For the text-containing cell, return its midpoint in (x, y) coordinate format. 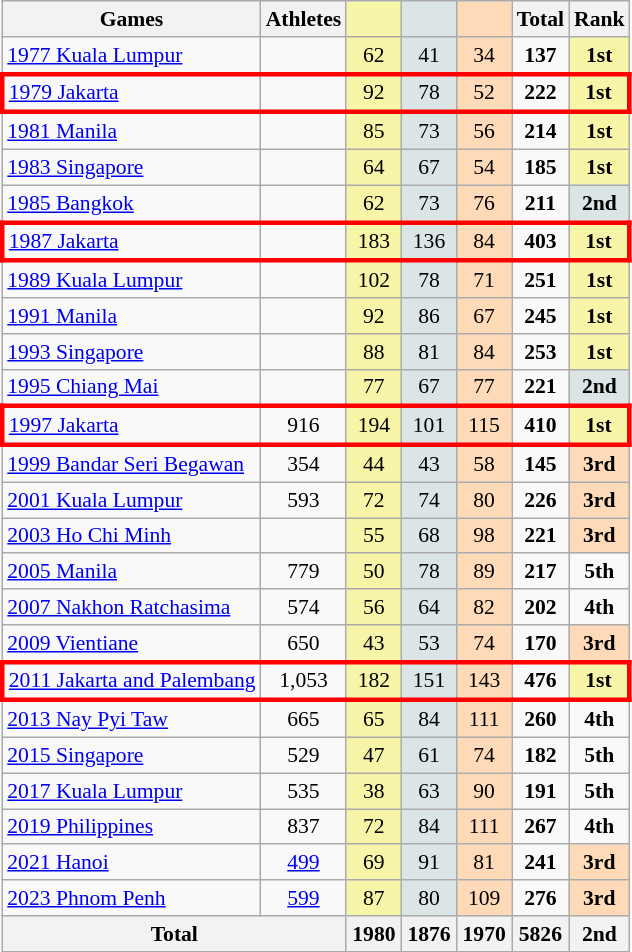
89 (484, 572)
354 (304, 464)
34 (484, 56)
55 (374, 536)
2011 Jakarta and Palembang (131, 682)
87 (374, 898)
217 (540, 572)
69 (374, 863)
2005 Manila (131, 572)
1983 Singapore (131, 168)
Rank (600, 19)
211 (540, 204)
170 (540, 644)
90 (484, 791)
267 (540, 827)
53 (428, 644)
Athletes (304, 19)
650 (304, 644)
1,053 (304, 682)
109 (484, 898)
2019 Philippines (131, 827)
101 (428, 426)
1997 Jakarta (131, 426)
779 (304, 572)
1989 Kuala Lumpur (131, 280)
1993 Singapore (131, 352)
226 (540, 500)
136 (428, 242)
260 (540, 720)
52 (484, 94)
403 (540, 242)
145 (540, 464)
1991 Manila (131, 316)
38 (374, 791)
41 (428, 56)
115 (484, 426)
58 (484, 464)
410 (540, 426)
185 (540, 168)
535 (304, 791)
222 (540, 94)
1980 (374, 934)
151 (428, 682)
529 (304, 756)
1981 Manila (131, 132)
65 (374, 720)
245 (540, 316)
2021 Hanoi (131, 863)
214 (540, 132)
2013 Nay Pyi Taw (131, 720)
916 (304, 426)
499 (304, 863)
574 (304, 607)
61 (428, 756)
85 (374, 132)
1985 Bangkok (131, 204)
1979 Jakarta (131, 94)
143 (484, 682)
202 (540, 607)
241 (540, 863)
2001 Kuala Lumpur (131, 500)
253 (540, 352)
837 (304, 827)
68 (428, 536)
665 (304, 720)
86 (428, 316)
91 (428, 863)
183 (374, 242)
2003 Ho Chi Minh (131, 536)
2017 Kuala Lumpur (131, 791)
1876 (428, 934)
1995 Chiang Mai (131, 388)
88 (374, 352)
476 (540, 682)
599 (304, 898)
2015 Singapore (131, 756)
71 (484, 280)
2009 Vientiane (131, 644)
63 (428, 791)
276 (540, 898)
54 (484, 168)
1999 Bandar Seri Begawan (131, 464)
47 (374, 756)
50 (374, 572)
98 (484, 536)
137 (540, 56)
2023 Phnom Penh (131, 898)
1977 Kuala Lumpur (131, 56)
251 (540, 280)
Games (131, 19)
2007 Nakhon Ratchasima (131, 607)
191 (540, 791)
1970 (484, 934)
593 (304, 500)
82 (484, 607)
5826 (540, 934)
102 (374, 280)
44 (374, 464)
1987 Jakarta (131, 242)
194 (374, 426)
76 (484, 204)
